Extract the [x, y] coordinate from the center of the cell holding the provided text.  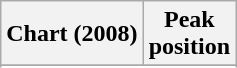
Peakposition [189, 34]
Chart (2008) [72, 34]
